Identify which cell holds the provided text, then report its [x, y] central coordinate. 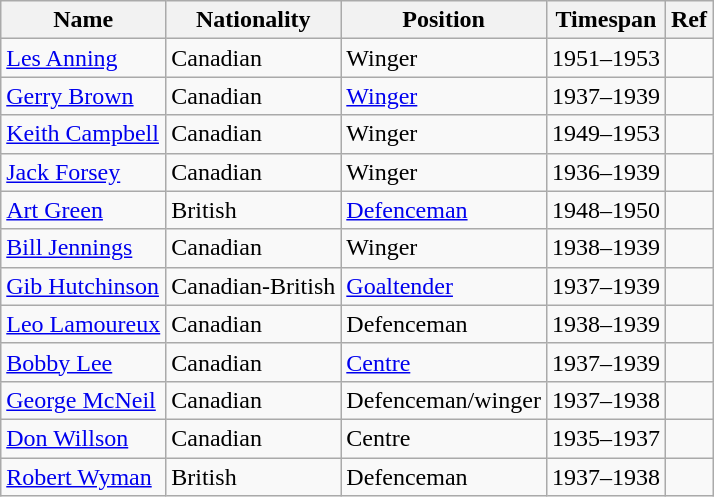
Bobby Lee [84, 362]
Art Green [84, 210]
Goaltender [444, 286]
Canadian-British [254, 286]
George McNeil [84, 400]
Gib Hutchinson [84, 286]
Bill Jennings [84, 248]
Defenceman/winger [444, 400]
Nationality [254, 20]
1935–1937 [606, 438]
1948–1950 [606, 210]
1951–1953 [606, 58]
Don Willson [84, 438]
1949–1953 [606, 134]
Ref [688, 20]
Name [84, 20]
Gerry Brown [84, 96]
Jack Forsey [84, 172]
Position [444, 20]
Keith Campbell [84, 134]
Leo Lamoureux [84, 324]
1936–1939 [606, 172]
Timespan [606, 20]
Les Anning [84, 58]
Robert Wyman [84, 477]
